Determine the [x, y] coordinate at the center of the cell enclosing the given text.  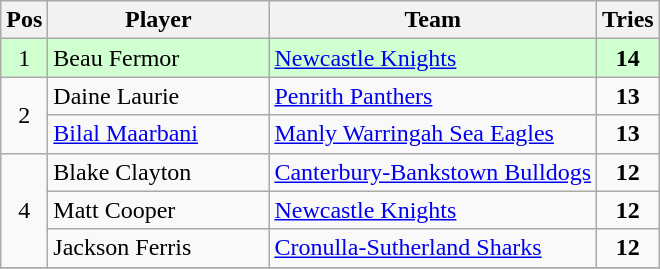
Beau Fermor [158, 58]
Bilal Maarbani [158, 134]
Jackson Ferris [158, 248]
Penrith Panthers [433, 96]
Matt Cooper [158, 210]
Team [433, 20]
4 [24, 210]
Blake Clayton [158, 172]
14 [628, 58]
Tries [628, 20]
Manly Warringah Sea Eagles [433, 134]
Player [158, 20]
Pos [24, 20]
2 [24, 115]
Daine Laurie [158, 96]
Canterbury-Bankstown Bulldogs [433, 172]
Cronulla-Sutherland Sharks [433, 248]
1 [24, 58]
